Find where the given text appears and provide that cell's center as (x, y) coordinate. 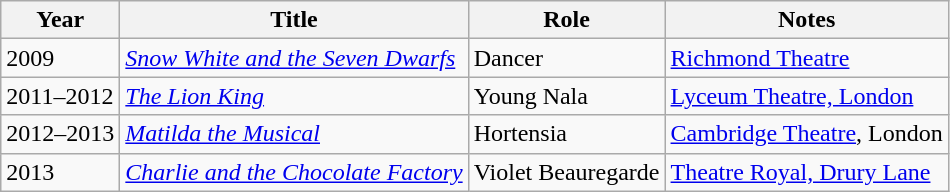
Snow White and the Seven Dwarfs (294, 58)
Richmond Theatre (806, 58)
Role (566, 20)
Charlie and the Chocolate Factory (294, 172)
Violet Beauregarde (566, 172)
Cambridge Theatre, London (806, 134)
2012–2013 (60, 134)
Young Nala (566, 96)
Title (294, 20)
2013 (60, 172)
Hortensia (566, 134)
Lyceum Theatre, London (806, 96)
Year (60, 20)
Theatre Royal, Drury Lane (806, 172)
Dancer (566, 58)
The Lion King (294, 96)
Notes (806, 20)
2011–2012 (60, 96)
2009 (60, 58)
Matilda the Musical (294, 134)
